Return the (X, Y) coordinate for the center point of the cell that contains the specified text.  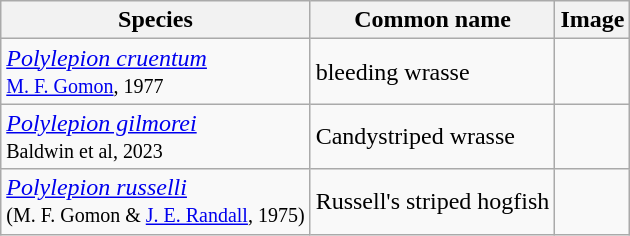
Russell's striped hogfish (432, 202)
Polylepion russelli(M. F. Gomon & J. E. Randall, 1975) (156, 202)
Candystriped wrasse (432, 136)
bleeding wrasse (432, 72)
Polylepion gilmoreiBaldwin et al, 2023 (156, 136)
Common name (432, 20)
Species (156, 20)
Image (592, 20)
Polylepion cruentumM. F. Gomon, 1977 (156, 72)
